Return the (x, y) coordinate for the center point of the cell that contains the specified text.  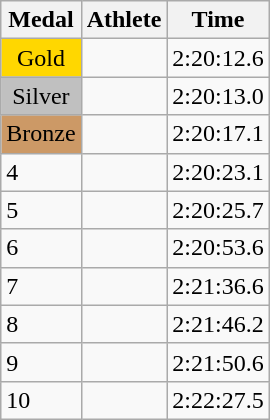
Bronze (41, 134)
8 (41, 324)
Silver (41, 96)
2:20:53.6 (218, 248)
2:20:25.7 (218, 210)
2:21:46.2 (218, 324)
4 (41, 172)
5 (41, 210)
Medal (41, 20)
Time (218, 20)
Gold (41, 58)
2:21:36.6 (218, 286)
9 (41, 362)
10 (41, 400)
2:20:23.1 (218, 172)
2:20:17.1 (218, 134)
6 (41, 248)
2:20:13.0 (218, 96)
2:20:12.6 (218, 58)
2:22:27.5 (218, 400)
7 (41, 286)
2:21:50.6 (218, 362)
Athlete (124, 20)
